Provide the (X, Y) coordinate of the cell's center where the given text is located.  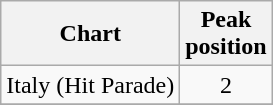
Chart (90, 34)
2 (226, 85)
Peakposition (226, 34)
Italy (Hit Parade) (90, 85)
